Identify which cell holds the provided text, then report its (X, Y) central coordinate. 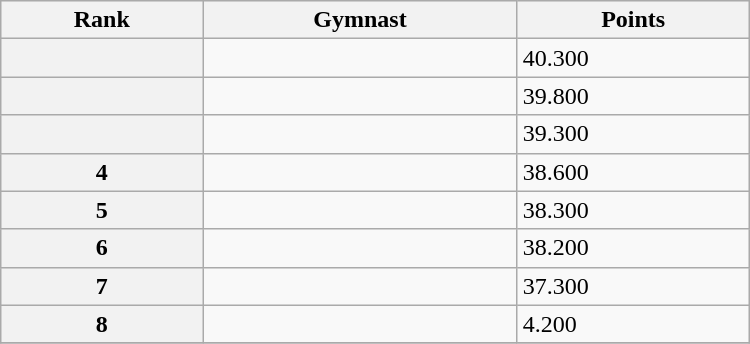
Gymnast (360, 20)
38.600 (633, 172)
7 (102, 286)
39.300 (633, 134)
40.300 (633, 58)
8 (102, 324)
39.800 (633, 96)
38.300 (633, 210)
4.200 (633, 324)
4 (102, 172)
6 (102, 248)
Rank (102, 20)
5 (102, 210)
38.200 (633, 248)
Points (633, 20)
37.300 (633, 286)
